Pinpoint the cell where the given text exists, returning its [X, Y] midpoint coordinate. 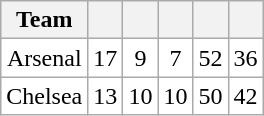
Chelsea [44, 96]
42 [246, 96]
17 [106, 58]
Arsenal [44, 58]
Team [44, 20]
36 [246, 58]
50 [210, 96]
13 [106, 96]
7 [176, 58]
52 [210, 58]
9 [140, 58]
